Capture the cell that displays the provided text and extract its (X, Y) central coordinate. 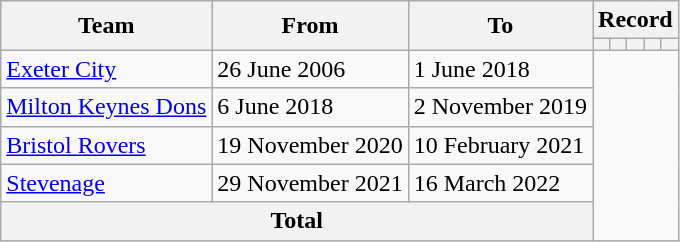
Exeter City (106, 69)
1 June 2018 (500, 69)
Team (106, 26)
16 March 2022 (500, 183)
19 November 2020 (310, 145)
Stevenage (106, 183)
Total (297, 221)
2 November 2019 (500, 107)
26 June 2006 (310, 69)
6 June 2018 (310, 107)
Bristol Rovers (106, 145)
To (500, 26)
29 November 2021 (310, 183)
10 February 2021 (500, 145)
From (310, 26)
Milton Keynes Dons (106, 107)
Record (636, 20)
